Detect which cell encompasses the target text, then output its [X, Y] center coordinate. 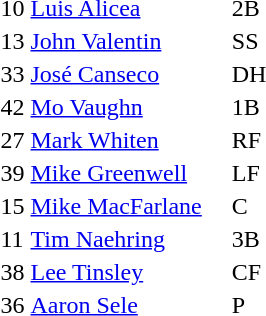
Mo Vaughn [128, 107]
José Canseco [128, 74]
Mike MacFarlane [128, 206]
John Valentin [128, 41]
Tim Naehring [128, 239]
Lee Tinsley [128, 272]
Mark Whiten [128, 140]
Mike Greenwell [128, 173]
